Identify which cell holds the provided text, then report its (X, Y) central coordinate. 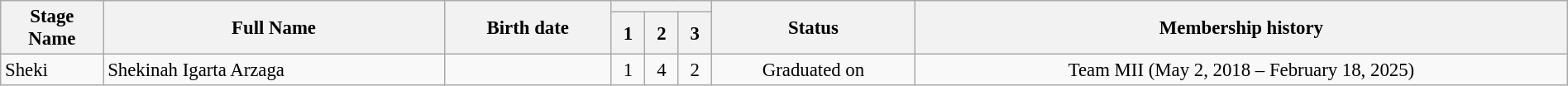
Status (813, 28)
Graduated on (813, 70)
3 (695, 33)
StageName (52, 28)
Membership history (1242, 28)
Birth date (528, 28)
Full Name (274, 28)
Team MII (May 2, 2018 – February 18, 2025) (1242, 70)
4 (662, 70)
Sheki (52, 70)
Shekinah Igarta Arzaga (274, 70)
